Find where the given text appears and provide that cell's center as [X, Y] coordinate. 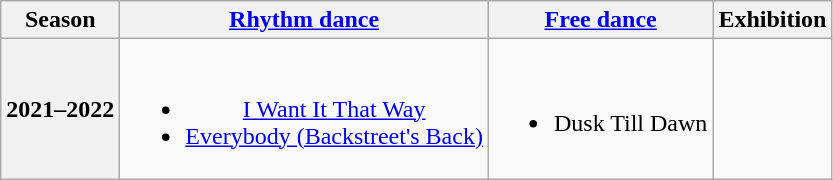
Rhythm dance [304, 20]
Exhibition [772, 20]
Free dance [600, 20]
Season [60, 20]
2021–2022 [60, 109]
I Want It That WayEverybody (Backstreet's Back) [304, 109]
Dusk Till Dawn [600, 109]
